Output the [x, y] coordinate of the center of the cell containing the given text.  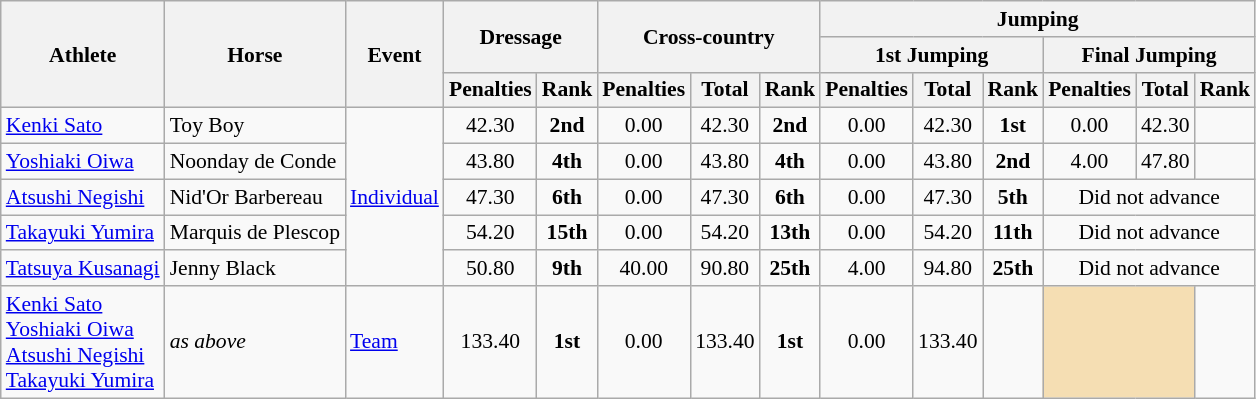
Marquis de Plescop [255, 233]
Yoshiaki Oiwa [83, 162]
47.80 [1166, 162]
Nid'Or Barbereau [255, 197]
94.80 [948, 269]
as above [255, 342]
9th [568, 269]
1st Jumping [932, 55]
13th [790, 233]
Takayuki Yumira [83, 233]
Tatsuya Kusanagi [83, 269]
Atsushi Negishi [83, 197]
Horse [255, 54]
Kenki Sato [83, 126]
Jenny Black [255, 269]
90.80 [724, 269]
11th [1014, 233]
5th [1014, 197]
Toy Boy [255, 126]
15th [568, 233]
Individual [394, 197]
Kenki SatoYoshiaki OiwaAtsushi NegishiTakayuki Yumira [83, 342]
Team [394, 342]
Noonday de Conde [255, 162]
Dressage [520, 36]
Final Jumping [1149, 55]
Jumping [1038, 19]
40.00 [644, 269]
Event [394, 54]
Cross-country [708, 36]
Athlete [83, 54]
50.80 [490, 269]
